Identify which cell holds the provided text, then report its [X, Y] central coordinate. 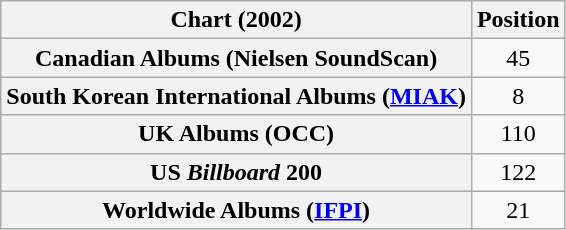
8 [518, 96]
Position [518, 20]
Chart (2002) [236, 20]
US Billboard 200 [236, 172]
110 [518, 134]
21 [518, 210]
Worldwide Albums (IFPI) [236, 210]
122 [518, 172]
45 [518, 58]
South Korean International Albums (MIAK) [236, 96]
UK Albums (OCC) [236, 134]
Canadian Albums (Nielsen SoundScan) [236, 58]
